Capture the cell that displays the provided text and extract its [X, Y] central coordinate. 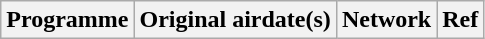
Original airdate(s) [235, 20]
Programme [68, 20]
Network [386, 20]
Ref [460, 20]
